Capture the cell that displays the provided text and extract its [X, Y] central coordinate. 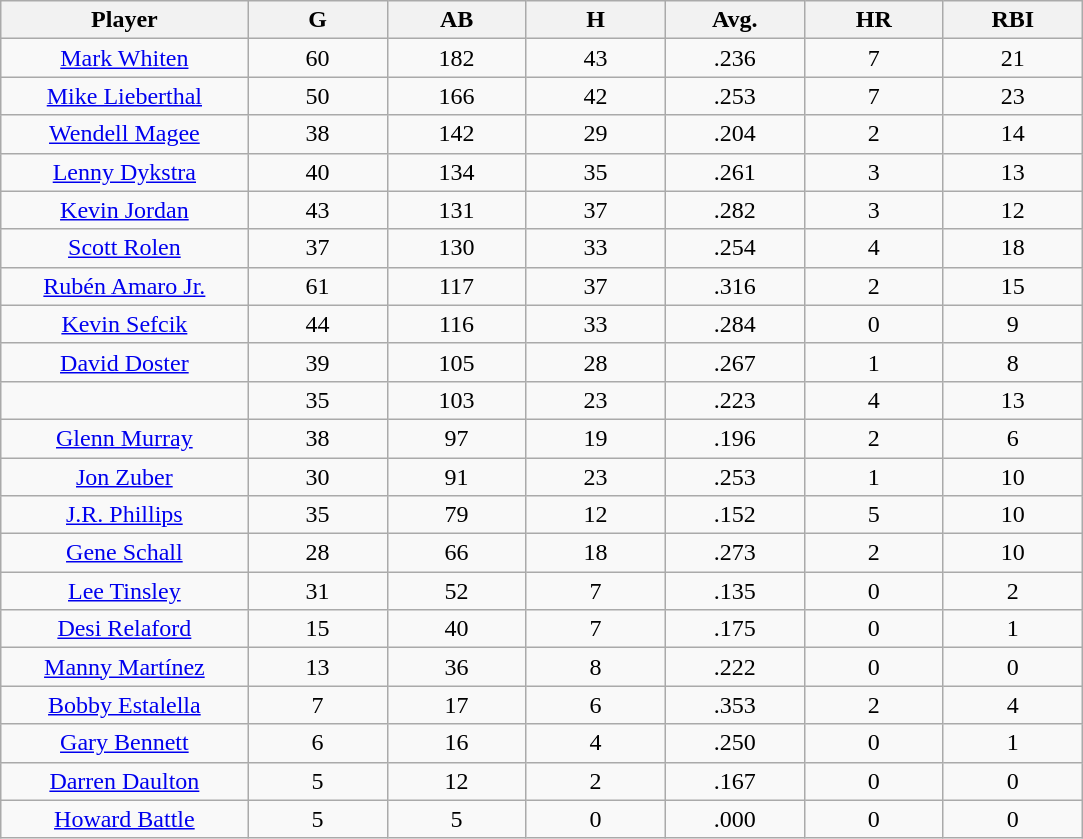
.250 [734, 743]
HR [874, 20]
19 [596, 438]
.152 [734, 515]
Glenn Murray [124, 438]
91 [456, 477]
131 [456, 210]
.222 [734, 667]
David Doster [124, 362]
142 [456, 134]
116 [456, 324]
97 [456, 438]
Manny Martínez [124, 667]
.000 [734, 819]
.204 [734, 134]
103 [456, 400]
61 [318, 286]
66 [456, 553]
Gary Bennett [124, 743]
14 [1012, 134]
.175 [734, 629]
17 [456, 705]
Lenny Dykstra [124, 172]
.353 [734, 705]
Mike Lieberthal [124, 96]
60 [318, 58]
.284 [734, 324]
AB [456, 20]
182 [456, 58]
.196 [734, 438]
Scott Rolen [124, 248]
.223 [734, 400]
Bobby Estalella [124, 705]
117 [456, 286]
29 [596, 134]
Wendell Magee [124, 134]
52 [456, 591]
Jon Zuber [124, 477]
.135 [734, 591]
.236 [734, 58]
30 [318, 477]
Kevin Sefcik [124, 324]
21 [1012, 58]
44 [318, 324]
RBI [1012, 20]
.261 [734, 172]
Howard Battle [124, 819]
31 [318, 591]
.273 [734, 553]
Mark Whiten [124, 58]
.267 [734, 362]
9 [1012, 324]
36 [456, 667]
Rubén Amaro Jr. [124, 286]
.282 [734, 210]
Lee Tinsley [124, 591]
Gene Schall [124, 553]
G [318, 20]
Player [124, 20]
16 [456, 743]
Avg. [734, 20]
H [596, 20]
50 [318, 96]
.167 [734, 781]
166 [456, 96]
J.R. Phillips [124, 515]
134 [456, 172]
Darren Daulton [124, 781]
39 [318, 362]
130 [456, 248]
.254 [734, 248]
Desi Relaford [124, 629]
Kevin Jordan [124, 210]
105 [456, 362]
42 [596, 96]
.316 [734, 286]
79 [456, 515]
